Scan for the cell matching the given text and deliver its (X, Y) coordinate at center. 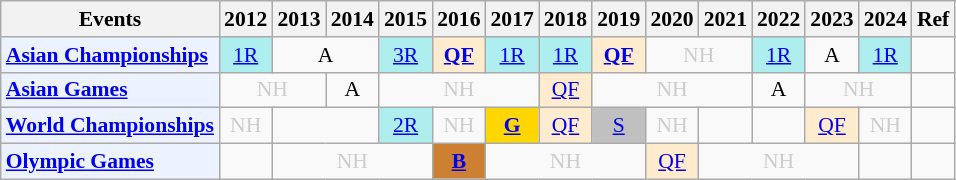
2023 (832, 19)
B (458, 162)
2018 (566, 19)
2024 (886, 19)
2017 (512, 19)
G (512, 126)
Asian Championships (110, 55)
2013 (298, 19)
World Championships (110, 126)
2022 (778, 19)
Ref (933, 19)
2014 (352, 19)
S (618, 126)
2R (406, 126)
Asian Games (110, 90)
2015 (406, 19)
Olympic Games (110, 162)
Events (110, 19)
3R (406, 55)
2020 (672, 19)
2019 (618, 19)
2021 (726, 19)
2016 (458, 19)
2012 (246, 19)
